Identify which cell holds the provided text, then report its (x, y) central coordinate. 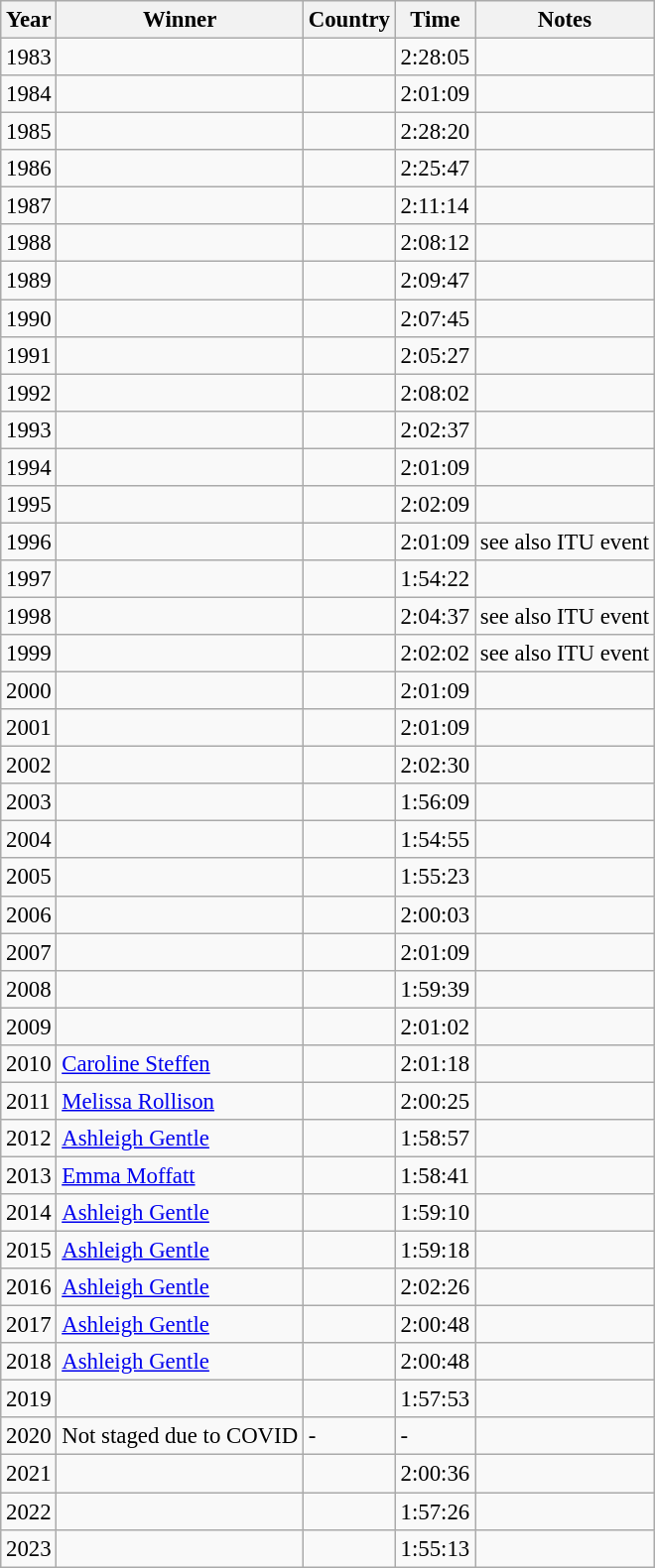
2:02:30 (435, 766)
1990 (29, 318)
2019 (29, 1399)
2005 (29, 878)
2:28:20 (435, 132)
Emma Moffatt (181, 1175)
2:28:05 (435, 58)
1996 (29, 542)
2012 (29, 1139)
2:07:45 (435, 318)
2:08:12 (435, 243)
1:57:26 (435, 1511)
1999 (29, 654)
1997 (29, 579)
2008 (29, 989)
2009 (29, 1026)
1987 (29, 206)
1983 (29, 58)
1:54:22 (435, 579)
Melissa Rollison (181, 1101)
1:56:09 (435, 802)
Time (435, 20)
2:09:47 (435, 281)
2004 (29, 840)
2016 (29, 1287)
2:05:27 (435, 355)
1:54:55 (435, 840)
1:59:39 (435, 989)
2001 (29, 728)
1989 (29, 281)
2023 (29, 1548)
2002 (29, 766)
2:25:47 (435, 169)
2:01:18 (435, 1064)
2013 (29, 1175)
2:02:37 (435, 429)
2:00:03 (435, 914)
1991 (29, 355)
1:59:18 (435, 1251)
2014 (29, 1213)
1986 (29, 169)
1:55:13 (435, 1548)
2:02:26 (435, 1287)
2:02:02 (435, 654)
2000 (29, 691)
1984 (29, 94)
2:00:25 (435, 1101)
1992 (29, 393)
2015 (29, 1251)
1994 (29, 467)
2017 (29, 1325)
2:00:36 (435, 1474)
Winner (181, 20)
Caroline Steffen (181, 1064)
2018 (29, 1362)
2003 (29, 802)
1:59:10 (435, 1213)
2011 (29, 1101)
1985 (29, 132)
2:08:02 (435, 393)
2:01:02 (435, 1026)
2010 (29, 1064)
Notes (566, 20)
Not staged due to COVID (181, 1437)
2021 (29, 1474)
2:11:14 (435, 206)
2020 (29, 1437)
Country (349, 20)
2007 (29, 952)
2:02:09 (435, 505)
1993 (29, 429)
2006 (29, 914)
1:57:53 (435, 1399)
2022 (29, 1511)
Year (29, 20)
1995 (29, 505)
1:55:23 (435, 878)
1988 (29, 243)
1:58:41 (435, 1175)
1998 (29, 616)
1:58:57 (435, 1139)
2:04:37 (435, 616)
